Determine the [x, y] coordinate at the center of the cell enclosing the given text.  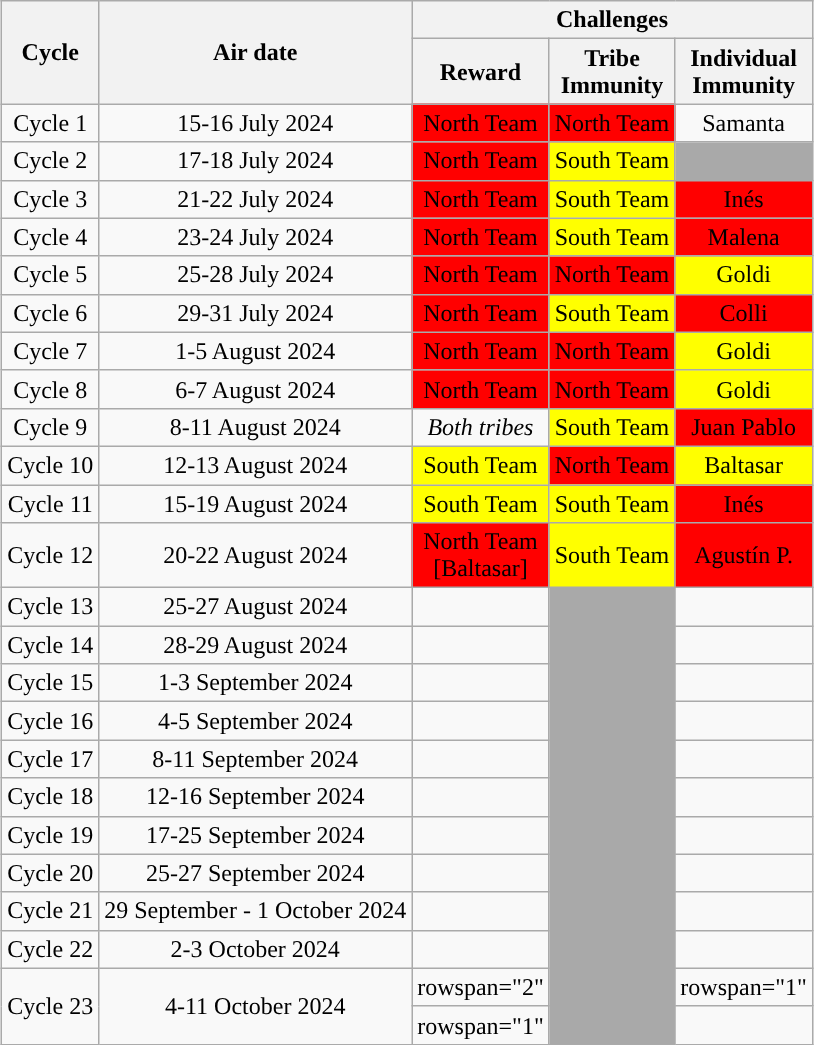
1-5 August 2024 [256, 351]
Cycle 13 [50, 607]
17-18 July 2024 [256, 161]
4-11 October 2024 [256, 1006]
Individual Immunity [744, 72]
Cycle 18 [50, 797]
17-25 September 2024 [256, 835]
20-22 August 2024 [256, 556]
Cycle 16 [50, 721]
Cycle 4 [50, 237]
Cycle 19 [50, 835]
15-19 August 2024 [256, 503]
12-16 September 2024 [256, 797]
Cycle 14 [50, 645]
Cycle 7 [50, 351]
Air date [256, 52]
1-3 September 2024 [256, 683]
8-11 September 2024 [256, 759]
Cycle 17 [50, 759]
Colli [744, 313]
25-27 August 2024 [256, 607]
8-11 August 2024 [256, 427]
4-5 September 2024 [256, 721]
Cycle 15 [50, 683]
Juan Pablo [744, 427]
Baltasar [744, 465]
Tribe Immunity [612, 72]
Cycle 1 [50, 123]
Cycle 8 [50, 389]
Reward [481, 72]
21-22 July 2024 [256, 199]
29-31 July 2024 [256, 313]
28-29 August 2024 [256, 645]
Cycle 23 [50, 1006]
Malena [744, 237]
Cycle 21 [50, 911]
Cycle 5 [50, 275]
Cycle 11 [50, 503]
Agustín P. [744, 556]
6-7 August 2024 [256, 389]
Samanta [744, 123]
Cycle 12 [50, 556]
Cycle [50, 52]
25-28 July 2024 [256, 275]
Cycle 10 [50, 465]
23-24 July 2024 [256, 237]
Cycle 20 [50, 873]
Cycle 2 [50, 161]
12-13 August 2024 [256, 465]
Cycle 22 [50, 949]
Cycle 6 [50, 313]
North Team [Baltasar] [481, 556]
rowspan="2" [481, 987]
29 September - 1 October 2024 [256, 911]
Both tribes [481, 427]
15-16 July 2024 [256, 123]
Challenges [612, 20]
Cycle 3 [50, 199]
2-3 October 2024 [256, 949]
25-27 September 2024 [256, 873]
Cycle 9 [50, 427]
